Find where the given text appears and provide that cell's center as [x, y] coordinate. 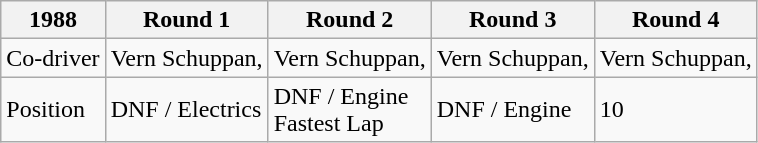
DNF / Engine [512, 110]
Round 1 [186, 20]
DNF / Engine Fastest Lap [350, 110]
Position [53, 110]
Round 4 [676, 20]
Round 3 [512, 20]
10 [676, 110]
DNF / Electrics [186, 110]
Round 2 [350, 20]
1988 [53, 20]
Co-driver [53, 58]
